Scan for the cell matching the given text and deliver its (X, Y) coordinate at center. 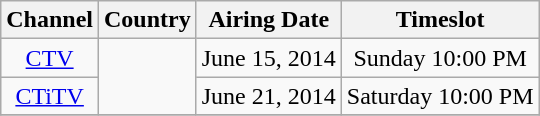
June 21, 2014 (268, 96)
June 15, 2014 (268, 58)
Saturday 10:00 PM (440, 96)
Channel (50, 20)
Country (148, 20)
CTV (50, 58)
Timeslot (440, 20)
CTiTV (50, 96)
Sunday 10:00 PM (440, 58)
Airing Date (268, 20)
